Pinpoint the cell where the given text exists, returning its (X, Y) midpoint coordinate. 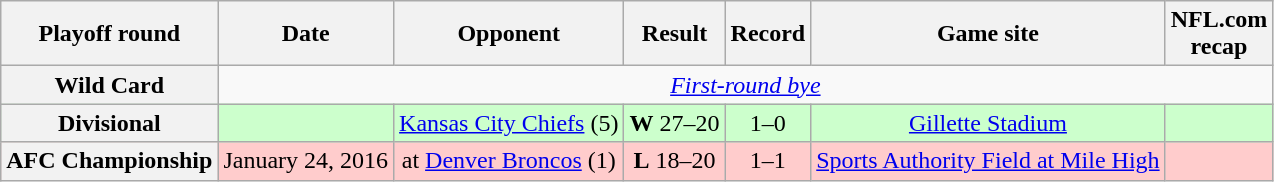
AFC Championship (110, 161)
1–0 (768, 123)
L 18–20 (674, 161)
First-round bye (746, 85)
January 24, 2016 (306, 161)
W 27–20 (674, 123)
Playoff round (110, 34)
Opponent (509, 34)
Record (768, 34)
Wild Card (110, 85)
Divisional (110, 123)
Kansas City Chiefs (5) (509, 123)
1–1 (768, 161)
Date (306, 34)
Game site (988, 34)
Result (674, 34)
NFL.comrecap (1219, 34)
at Denver Broncos (1) (509, 161)
Sports Authority Field at Mile High (988, 161)
Gillette Stadium (988, 123)
